Find where the given text appears and provide that cell's center as (x, y) coordinate. 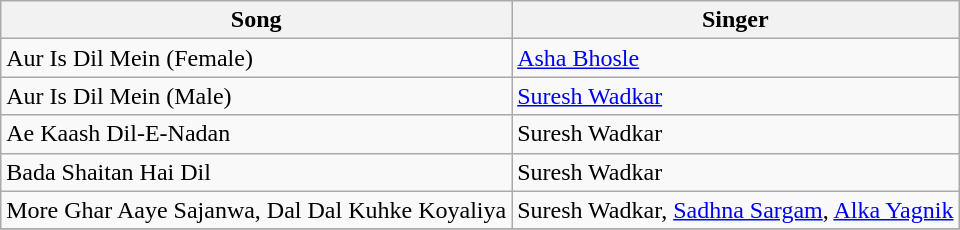
Song (256, 20)
Asha Bhosle (736, 58)
Aur Is Dil Mein (Male) (256, 96)
Aur Is Dil Mein (Female) (256, 58)
Suresh Wadkar, Sadhna Sargam, Alka Yagnik (736, 210)
Singer (736, 20)
More Ghar Aaye Sajanwa, Dal Dal Kuhke Koyaliya (256, 210)
Ae Kaash Dil-E-Nadan (256, 134)
Bada Shaitan Hai Dil (256, 172)
